Find where the given text appears and provide that cell's center as (x, y) coordinate. 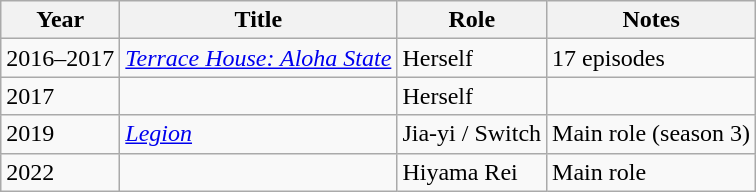
Main role (season 3) (652, 134)
2022 (60, 172)
2019 (60, 134)
17 episodes (652, 58)
Main role (652, 172)
2016–2017 (60, 58)
Hiyama Rei (472, 172)
Jia-yi / Switch (472, 134)
Notes (652, 20)
Legion (258, 134)
Year (60, 20)
Terrace House: Aloha State (258, 58)
Role (472, 20)
2017 (60, 96)
Title (258, 20)
